Return [X, Y] of the center of cell containing provided text 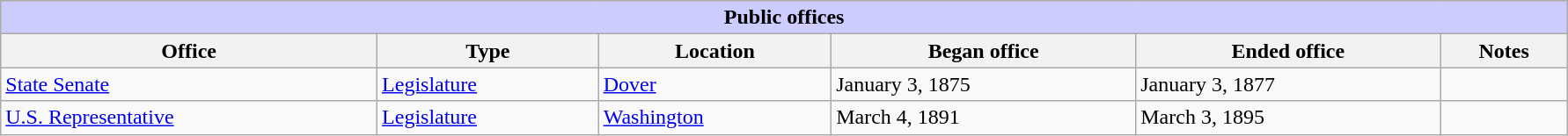
Type [488, 51]
Notes [1505, 51]
Began office [984, 51]
March 4, 1891 [984, 118]
State Senate [189, 84]
Dover [714, 84]
U.S. Representative [189, 118]
Public offices [785, 18]
January 3, 1875 [984, 84]
Location [714, 51]
Office [189, 51]
January 3, 1877 [1288, 84]
Ended office [1288, 51]
March 3, 1895 [1288, 118]
Washington [714, 118]
